Detect which cell encompasses the target text, then output its [X, Y] center coordinate. 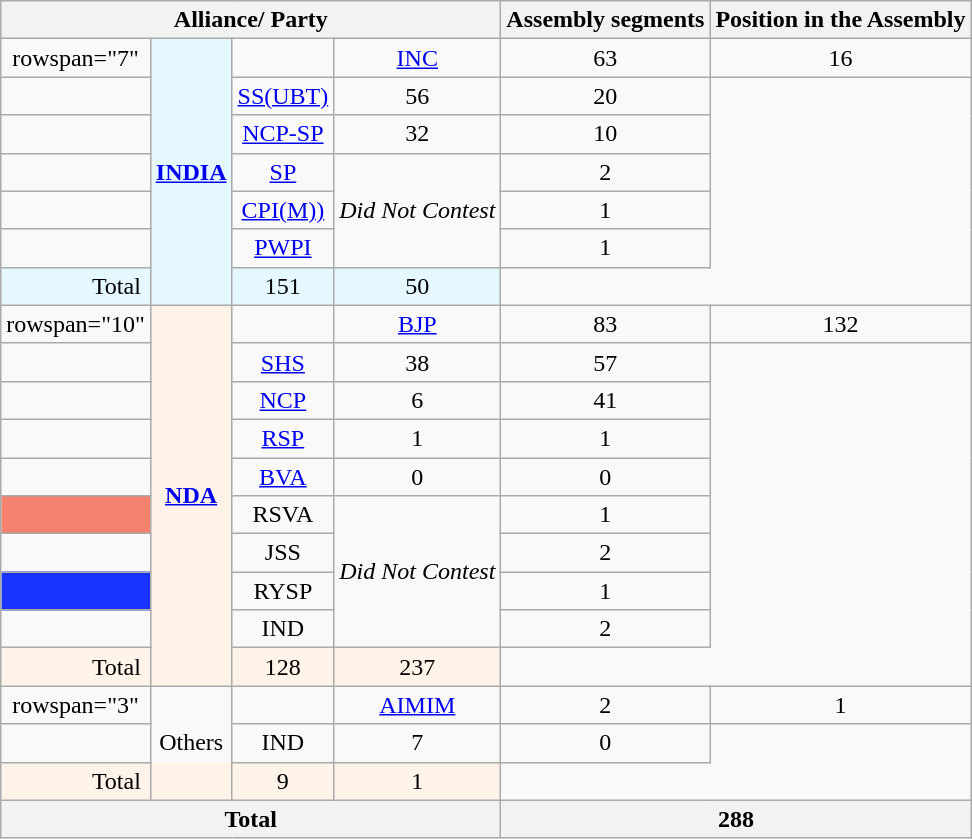
Others [191, 743]
RYSP [283, 591]
288 [736, 819]
PWPI [283, 248]
237 [418, 667]
16 [840, 58]
6 [418, 400]
Position in the Assembly [840, 20]
132 [840, 324]
RSP [283, 438]
BVA [283, 477]
RSVA [283, 515]
41 [606, 400]
NCP-SP [283, 134]
NCP [283, 400]
128 [283, 667]
INDIA [191, 172]
rowspan="7" [76, 58]
SP [283, 172]
32 [418, 134]
NDA [191, 496]
151 [283, 286]
38 [418, 362]
CPI(M)) [283, 210]
Assembly segments [606, 20]
7 [418, 743]
57 [606, 362]
20 [606, 96]
56 [418, 96]
83 [606, 324]
Alliance/ Party [251, 20]
SHS [283, 362]
AIMIM [418, 705]
rowspan="3" [76, 705]
INC [418, 58]
50 [418, 286]
SS(UBT) [283, 96]
rowspan="10" [76, 324]
BJP [418, 324]
63 [606, 58]
JSS [283, 553]
10 [606, 134]
9 [283, 781]
